Scan for the cell matching the given text and deliver its (X, Y) coordinate at center. 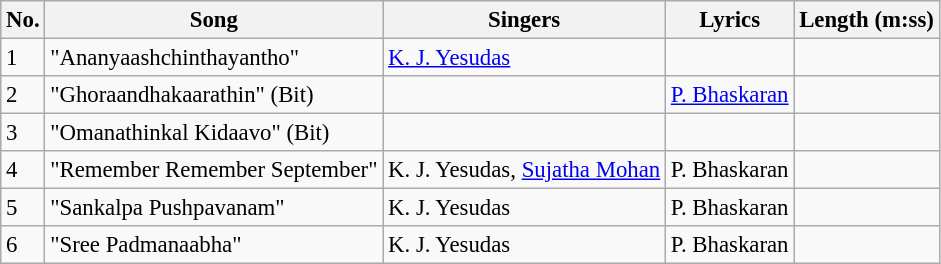
6 (23, 245)
Song (214, 20)
3 (23, 133)
1 (23, 58)
Lyrics (730, 20)
Singers (524, 20)
5 (23, 208)
"Ananyaashchinthayantho" (214, 58)
No. (23, 20)
"Remember Remember September" (214, 170)
4 (23, 170)
"Sree Padmanaabha" (214, 245)
Length (m:ss) (866, 20)
K. J. Yesudas, Sujatha Mohan (524, 170)
"Sankalpa Pushpavanam" (214, 208)
"Ghoraandhakaarathin" (Bit) (214, 95)
"Omanathinkal Kidaavo" (Bit) (214, 133)
2 (23, 95)
